Identify which cell holds the provided text, then report its [x, y] central coordinate. 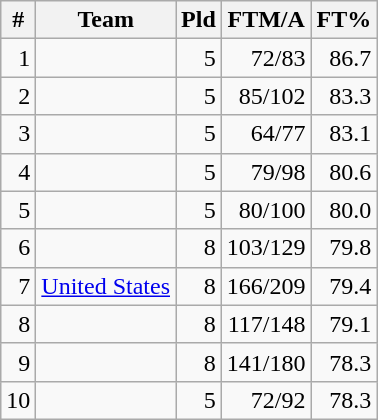
3 [18, 134]
117/148 [266, 324]
2 [18, 96]
7 [18, 286]
86.7 [344, 58]
United States [106, 286]
79.1 [344, 324]
79/98 [266, 172]
Pld [199, 20]
10 [18, 400]
FTM/A [266, 20]
85/102 [266, 96]
6 [18, 248]
64/77 [266, 134]
FT% [344, 20]
83.3 [344, 96]
83.1 [344, 134]
79.8 [344, 248]
4 [18, 172]
72/92 [266, 400]
72/83 [266, 58]
9 [18, 362]
1 [18, 58]
# [18, 20]
80.0 [344, 210]
103/129 [266, 248]
80.6 [344, 172]
166/209 [266, 286]
141/180 [266, 362]
80/100 [266, 210]
Team [106, 20]
79.4 [344, 286]
